Search for the cell housing the specified text and yield its (x, y) center coordinate. 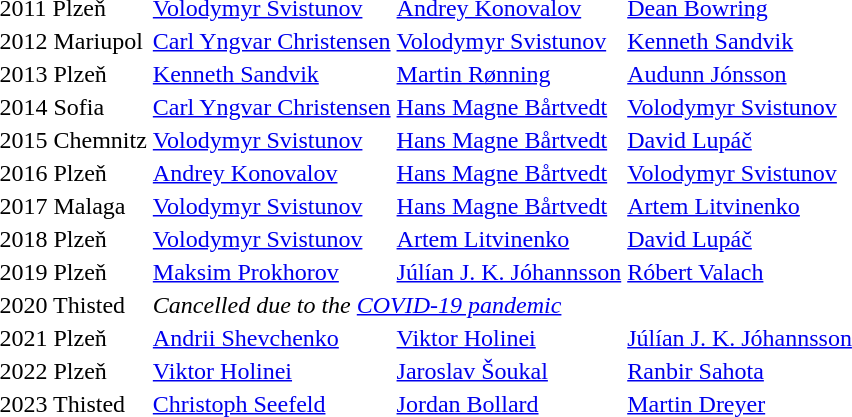
Júlían J. K. Jóhannsson (509, 272)
Kenneth Sandvik (272, 74)
Martin Rønning (509, 74)
Maksim Prokhorov (272, 272)
Andrii Shevchenko (272, 338)
Artem Litvinenko (509, 239)
Jaroslav Šoukal (509, 371)
Andrey Konovalov (272, 173)
